Identify which cell holds the provided text, then report its (x, y) central coordinate. 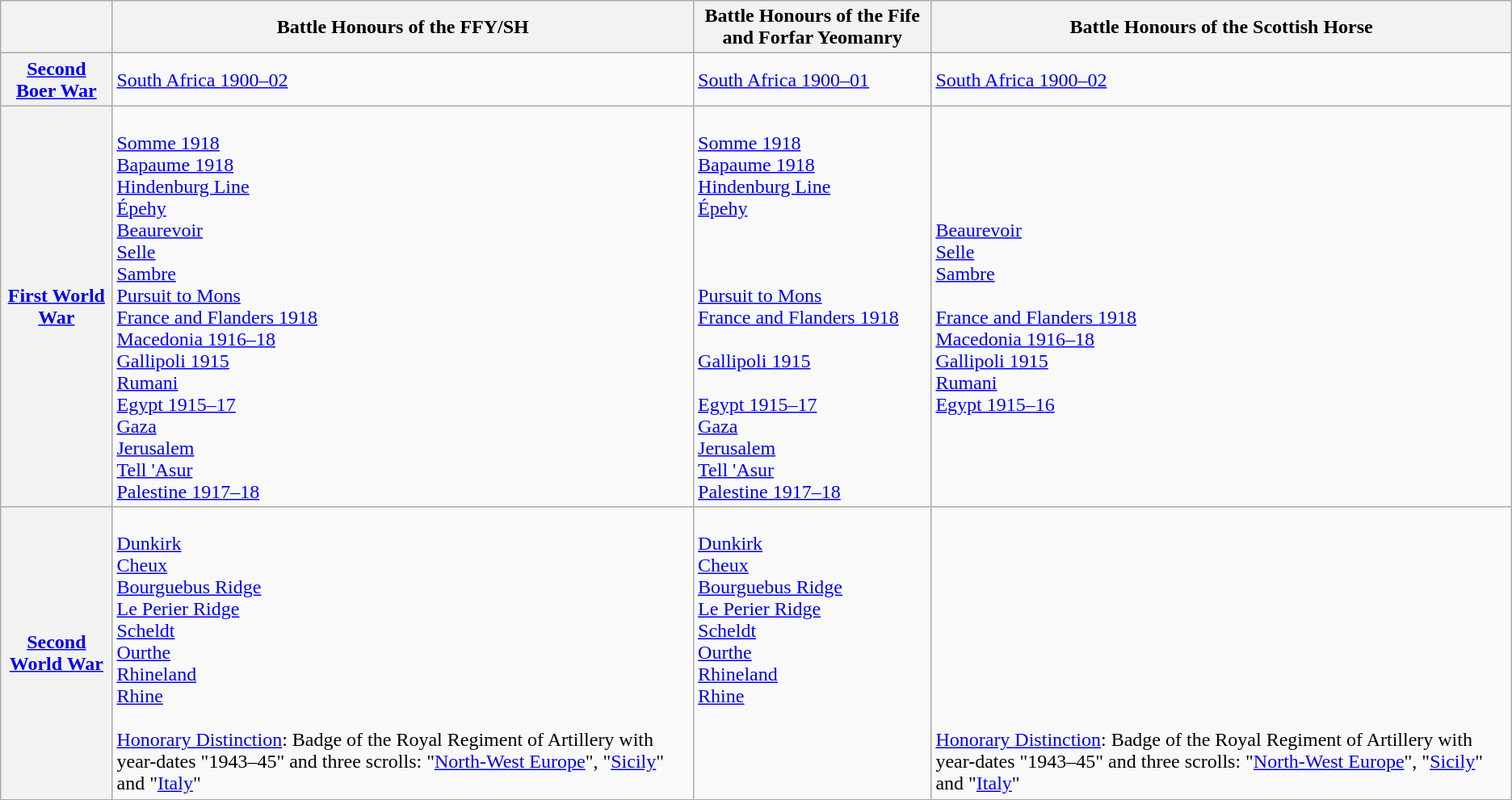
Dunkirk Cheux Bourguebus Ridge Le Perier Ridge Scheldt Ourthe Rhineland Rhine (813, 653)
Battle Honours of the Fife and Forfar Yeomanry (813, 27)
South Africa 1900–01 (813, 79)
Second Boer War (57, 79)
Second World War (57, 653)
Honorary Distinction: Badge of the Royal Regiment of Artillery with year-dates "1943–45" and three scrolls: "North-West Europe", "Sicily" and "Italy" (1221, 653)
Battle Honours of the FFY/SH (403, 27)
First World War (57, 307)
Battle Honours of the Scottish Horse (1221, 27)
Beaurevoir Selle Sambre France and Flanders 1918 Macedonia 1916–18 Gallipoli 1915 Rumani Egypt 1915–16 (1221, 307)
